Extract the [x, y] coordinate from the center of the cell holding the provided text.  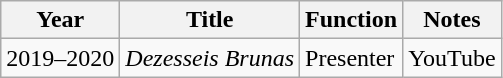
YouTube [452, 58]
Function [352, 20]
2019–2020 [60, 58]
Title [210, 20]
Notes [452, 20]
Year [60, 20]
Presenter [352, 58]
Dezesseis Brunas [210, 58]
